Output the (x, y) coordinate of the center of the cell containing the given text.  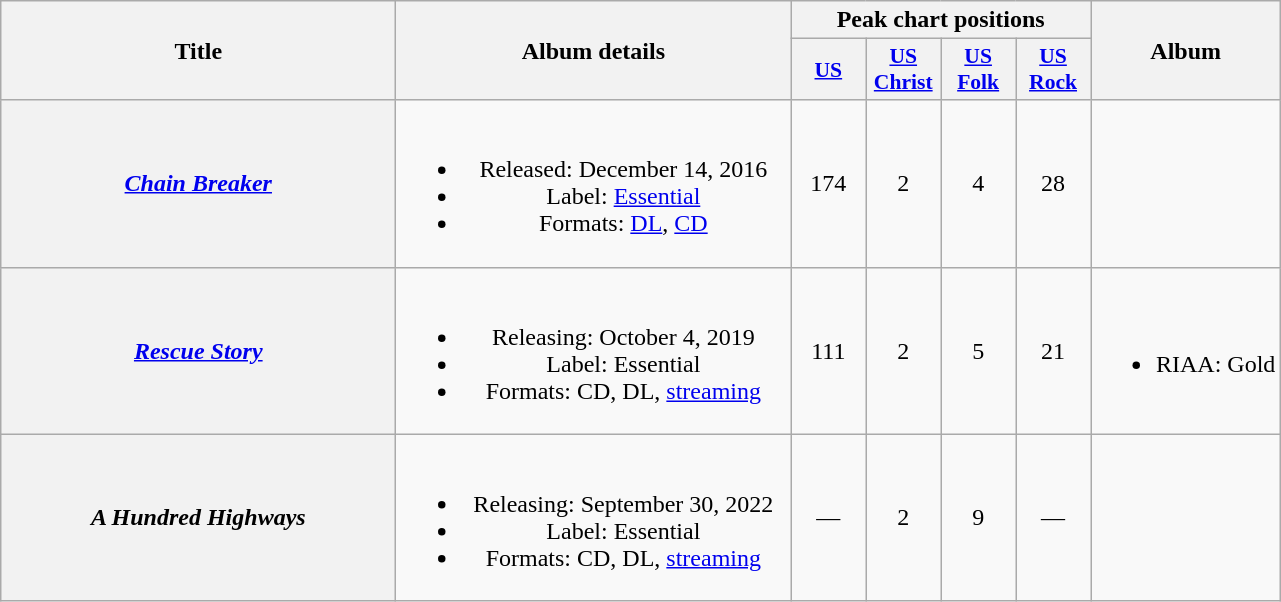
174 (828, 184)
Album (1185, 50)
Peak chart positions (941, 20)
21 (1054, 350)
9 (978, 518)
5 (978, 350)
A Hundred Highways (198, 518)
Released: December 14, 2016Label: EssentialFormats: DL, CD (594, 184)
Releasing: September 30, 2022Label: EssentialFormats: CD, DL, streaming (594, 518)
111 (828, 350)
Releasing: October 4, 2019Label: EssentialFormats: CD, DL, streaming (594, 350)
RIAA: Gold (1185, 350)
Chain Breaker (198, 184)
4 (978, 184)
US (828, 70)
Title (198, 50)
USRock (1054, 70)
USFolk (978, 70)
Album details (594, 50)
USChrist (904, 70)
28 (1054, 184)
Rescue Story (198, 350)
